Provide the [X, Y] coordinate of the cell's center where the given text is located.  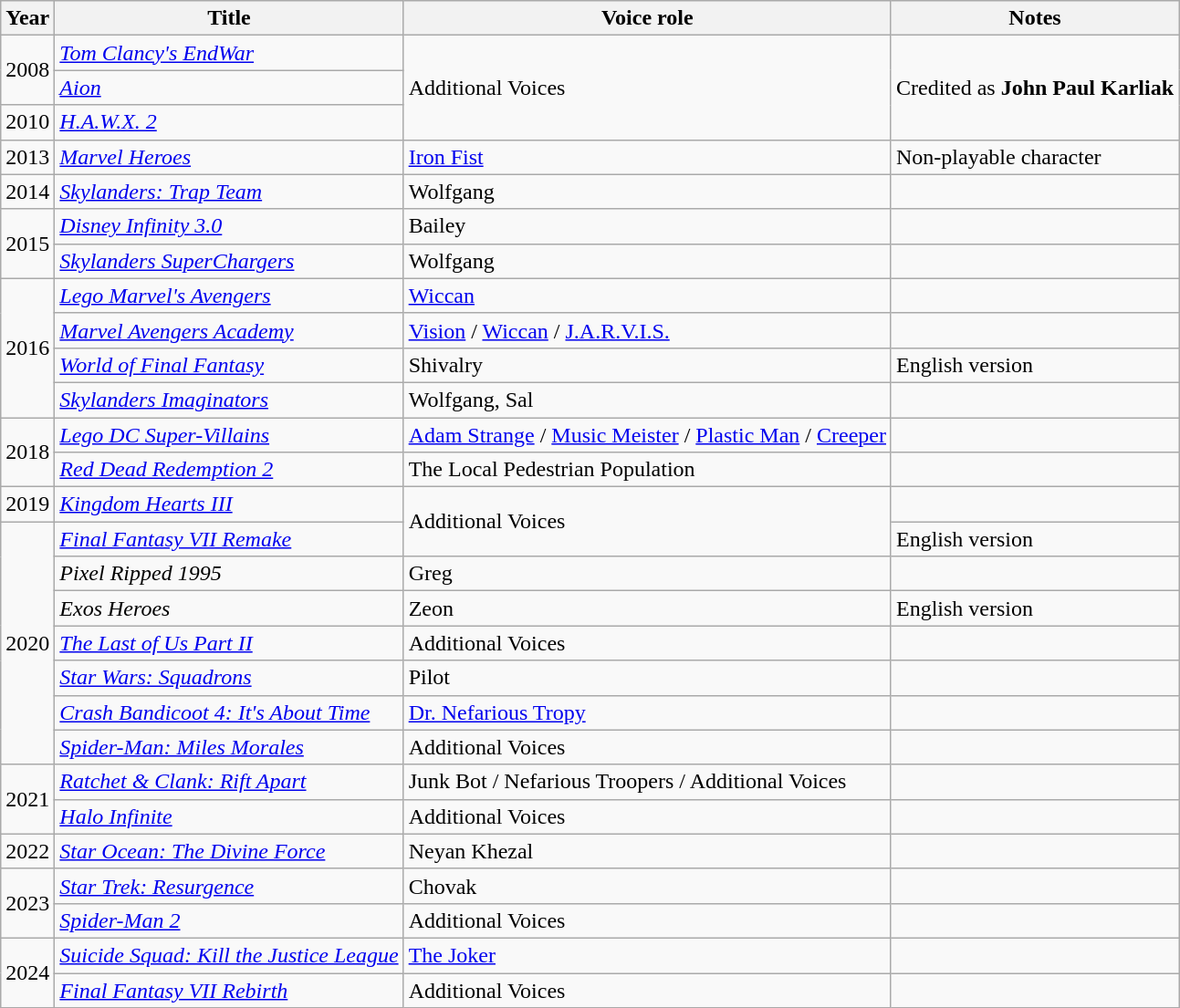
Zeon [647, 608]
Exos Heroes [229, 608]
Skylanders Imaginators [229, 400]
Final Fantasy VII Rebirth [229, 990]
Spider-Man: Miles Morales [229, 747]
Vision / Wiccan / J.A.R.V.I.S. [647, 330]
Spider-Man 2 [229, 920]
Disney Infinity 3.0 [229, 226]
The Last of Us Part II [229, 643]
Red Dead Redemption 2 [229, 470]
Year [27, 18]
Greg [647, 574]
2021 [27, 799]
2020 [27, 643]
Notes [1035, 18]
H.A.W.X. 2 [229, 122]
World of Final Fantasy [229, 365]
Voice role [647, 18]
Junk Bot / Nefarious Troopers / Additional Voices [647, 782]
Wolfgang, Sal [647, 400]
Neyan Khezal [647, 851]
Halo Infinite [229, 816]
Star Ocean: The Divine Force [229, 851]
2013 [27, 157]
Final Fantasy VII Remake [229, 539]
Lego DC Super-Villains [229, 435]
Kingdom Hearts III [229, 504]
Star Trek: Resurgence [229, 886]
Credited as John Paul Karliak [1035, 88]
2015 [27, 244]
2018 [27, 452]
The Local Pedestrian Population [647, 470]
2019 [27, 504]
Marvel Avengers Academy [229, 330]
Wiccan [647, 296]
Iron Fist [647, 157]
Lego Marvel's Avengers [229, 296]
2010 [27, 122]
2008 [27, 70]
2024 [27, 972]
Marvel Heroes [229, 157]
Dr. Nefarious Tropy [647, 712]
The Joker [647, 955]
Tom Clancy's EndWar [229, 53]
2023 [27, 903]
Suicide Squad: Kill the Justice League [229, 955]
Ratchet & Clank: Rift Apart [229, 782]
Pilot [647, 678]
Skylanders SuperChargers [229, 261]
Bailey [647, 226]
Adam Strange / Music Meister / Plastic Man / Creeper [647, 435]
Title [229, 18]
Skylanders: Trap Team [229, 192]
Chovak [647, 886]
2014 [27, 192]
Shivalry [647, 365]
Aion [229, 88]
2022 [27, 851]
Star Wars: Squadrons [229, 678]
Crash Bandicoot 4: It's About Time [229, 712]
Non-playable character [1035, 157]
2016 [27, 348]
Pixel Ripped 1995 [229, 574]
